Pinpoint the cell where the given text exists, returning its [x, y] midpoint coordinate. 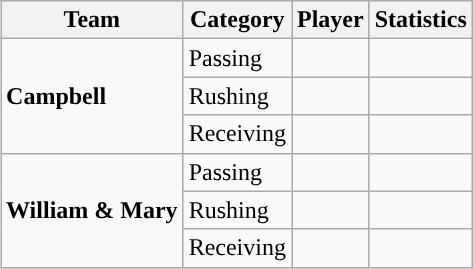
William & Mary [92, 210]
Category [237, 20]
Campbell [92, 96]
Player [331, 20]
Statistics [420, 20]
Team [92, 20]
